Find where the given text appears and provide that cell's center as (X, Y) coordinate. 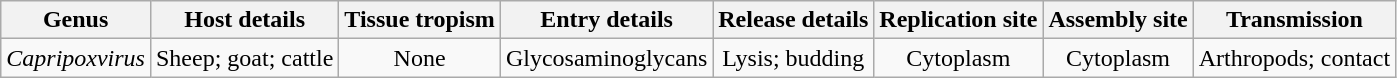
Host details (244, 20)
Entry details (606, 20)
None (420, 58)
Sheep; goat; cattle (244, 58)
Capripoxvirus (76, 58)
Glycosaminoglycans (606, 58)
Arthropods; contact (1294, 58)
Tissue tropism (420, 20)
Genus (76, 20)
Transmission (1294, 20)
Lysis; budding (794, 58)
Assembly site (1118, 20)
Replication site (958, 20)
Release details (794, 20)
